Find where the given text appears and provide that cell's center as [X, Y] coordinate. 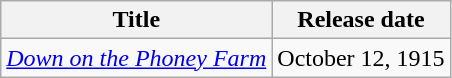
Down on the Phoney Farm [136, 58]
Release date [361, 20]
Title [136, 20]
October 12, 1915 [361, 58]
